Capture the cell that displays the provided text and extract its [X, Y] central coordinate. 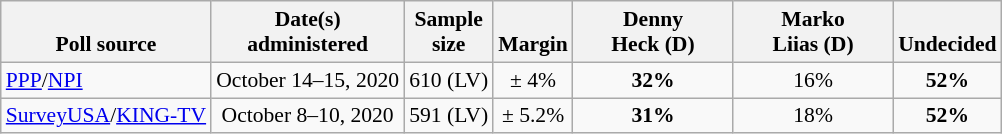
Margin [533, 32]
610 (LV) [448, 80]
Date(s)administered [308, 32]
MarkoLiias (D) [813, 32]
Undecided [947, 32]
± 4% [533, 80]
16% [813, 80]
18% [813, 116]
October 14–15, 2020 [308, 80]
DennyHeck (D) [653, 32]
October 8–10, 2020 [308, 116]
591 (LV) [448, 116]
32% [653, 80]
Poll source [106, 32]
Samplesize [448, 32]
31% [653, 116]
PPP/NPI [106, 80]
SurveyUSA/KING-TV [106, 116]
± 5.2% [533, 116]
